From the cell containing the given text, extract its center point as (x, y) coordinate. 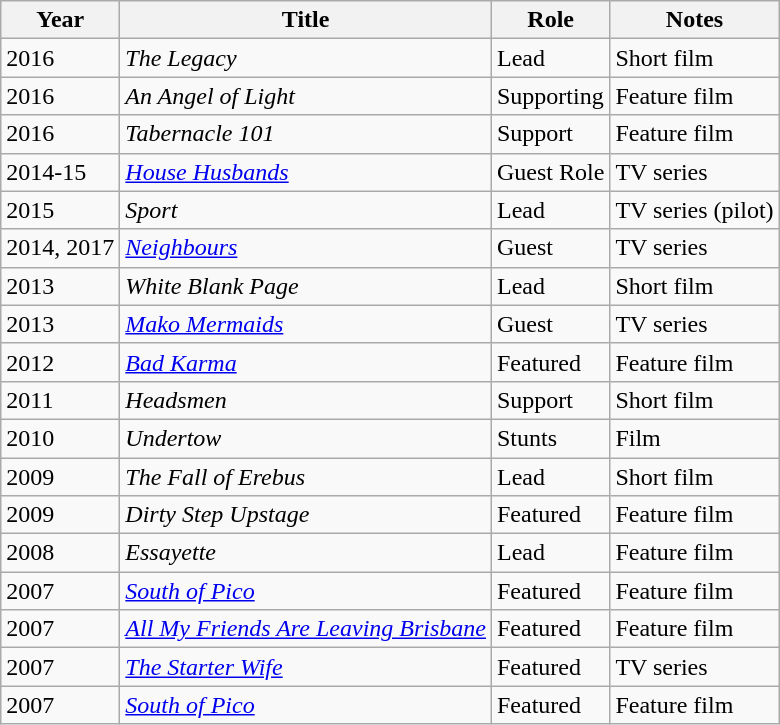
Role (550, 20)
2015 (60, 210)
Essayette (306, 553)
House Husbands (306, 172)
Film (694, 438)
Mako Mermaids (306, 324)
Neighbours (306, 248)
Title (306, 20)
Stunts (550, 438)
The Legacy (306, 58)
2012 (60, 362)
Year (60, 20)
Bad Karma (306, 362)
Notes (694, 20)
2014, 2017 (60, 248)
Tabernacle 101 (306, 134)
Headsmen (306, 400)
Supporting (550, 96)
2011 (60, 400)
2014-15 (60, 172)
TV series (pilot) (694, 210)
The Starter Wife (306, 667)
Guest Role (550, 172)
White Blank Page (306, 286)
Undertow (306, 438)
Sport (306, 210)
Dirty Step Upstage (306, 515)
2010 (60, 438)
An Angel of Light (306, 96)
2008 (60, 553)
The Fall of Erebus (306, 477)
All My Friends Are Leaving Brisbane (306, 629)
